Locate the cell with the specified text and output its (X, Y) center coordinate. 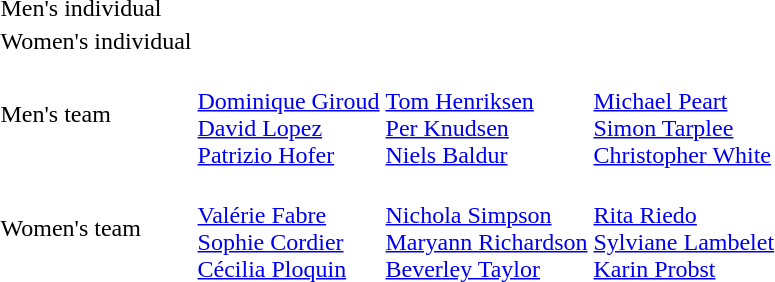
Tom HenriksenPer KnudsenNiels Baldur (486, 114)
Dominique GiroudDavid LopezPatrizio Hofer (288, 114)
